From the cell containing the given text, extract its center point as (X, Y) coordinate. 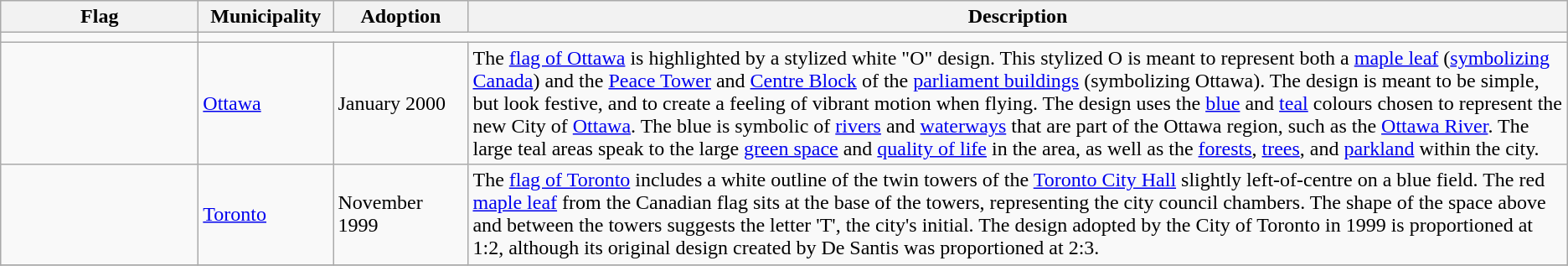
January 2000 (400, 103)
Municipality (266, 17)
Adoption (400, 17)
Flag (100, 17)
November 1999 (400, 215)
Toronto (266, 215)
Description (1018, 17)
Ottawa (266, 103)
